Find where the given text appears and provide that cell's center as (X, Y) coordinate. 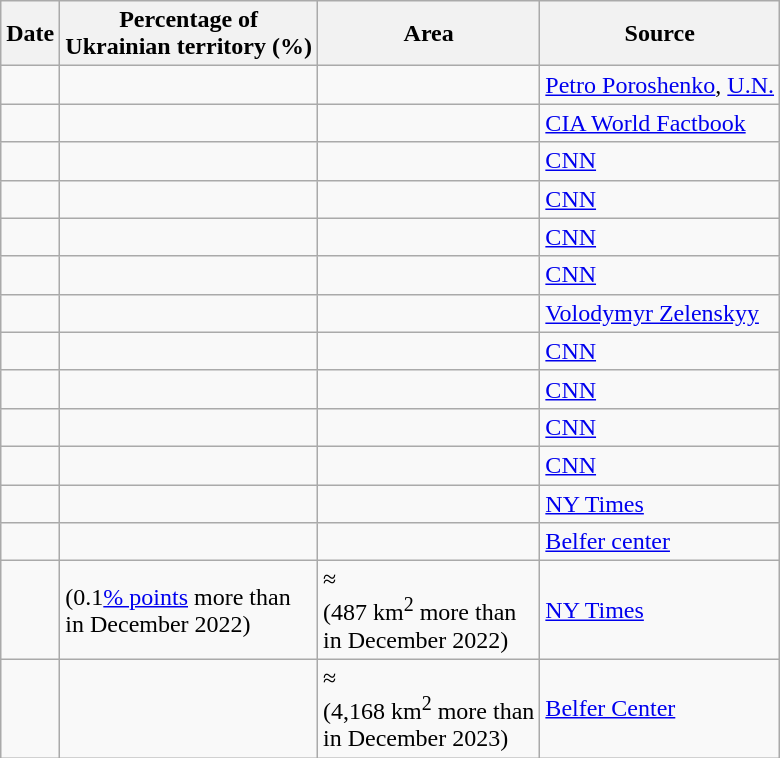
Belfer center (660, 542)
(0.1% points more than in December 2022) (189, 610)
Belfer Center (660, 708)
CIA World Factbook (660, 123)
Petro Poroshenko, U.N. (660, 85)
Volodymyr Zelenskyy (660, 313)
Percentage ofUkrainian territory (%) (189, 34)
≈(4,168 km2 more than in December 2023) (428, 708)
Source (660, 34)
Area (428, 34)
Date (30, 34)
≈ (487 km2 more than in December 2022) (428, 610)
